Locate the cell with the specified text and output its [x, y] center coordinate. 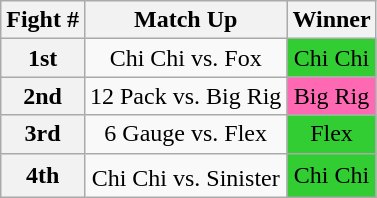
Match Up [185, 20]
Flex [332, 134]
1st [43, 58]
Chi Chi vs. Sinister [185, 176]
Chi Chi vs. Fox [185, 58]
4th [43, 176]
Winner [332, 20]
12 Pack vs. Big Rig [185, 96]
Big Rig [332, 96]
Fight # [43, 20]
3rd [43, 134]
6 Gauge vs. Flex [185, 134]
2nd [43, 96]
